Determine the (X, Y) coordinate at the center of the cell enclosing the given text.  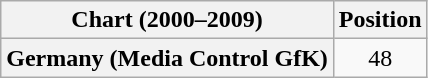
Germany (Media Control GfK) (168, 58)
Chart (2000–2009) (168, 20)
Position (380, 20)
48 (380, 58)
